Detect which cell encompasses the target text, then output its (x, y) center coordinate. 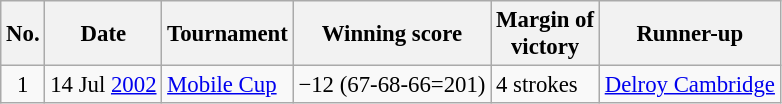
14 Jul 2002 (104, 85)
1 (23, 85)
Margin ofvictory (546, 34)
No. (23, 34)
4 strokes (546, 85)
Tournament (228, 34)
−12 (67-68-66=201) (392, 85)
Date (104, 34)
Delroy Cambridge (690, 85)
Mobile Cup (228, 85)
Runner-up (690, 34)
Winning score (392, 34)
